Detect which cell encompasses the target text, then output its (x, y) center coordinate. 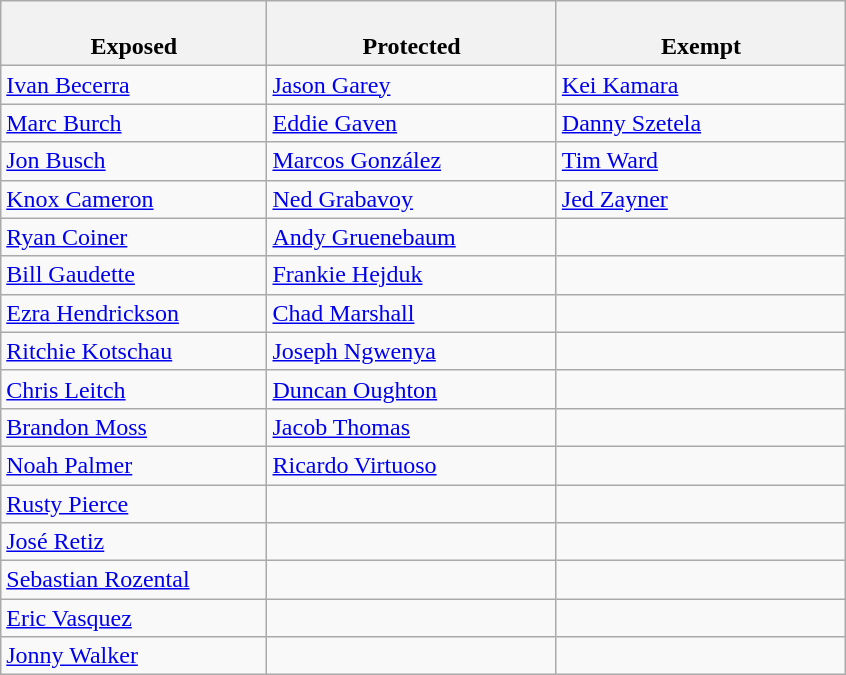
Frankie Hejduk (412, 275)
Eddie Gaven (412, 123)
Jason Garey (412, 85)
Tim Ward (700, 161)
Ivan Becerra (134, 85)
Ezra Hendrickson (134, 313)
Duncan Oughton (412, 389)
Exposed (134, 34)
Brandon Moss (134, 427)
Jacob Thomas (412, 427)
Ryan Coiner (134, 237)
Ned Grabavoy (412, 199)
Ritchie Kotschau (134, 351)
Noah Palmer (134, 465)
Andy Gruenebaum (412, 237)
Chad Marshall (412, 313)
Eric Vasquez (134, 618)
Kei Kamara (700, 85)
José Retiz (134, 542)
Chris Leitch (134, 389)
Bill Gaudette (134, 275)
Knox Cameron (134, 199)
Joseph Ngwenya (412, 351)
Marcos González (412, 161)
Jed Zayner (700, 199)
Jon Busch (134, 161)
Marc Burch (134, 123)
Exempt (700, 34)
Danny Szetela (700, 123)
Rusty Pierce (134, 503)
Jonny Walker (134, 656)
Sebastian Rozental (134, 580)
Ricardo Virtuoso (412, 465)
Protected (412, 34)
